Scan for the cell matching the given text and deliver its [X, Y] coordinate at center. 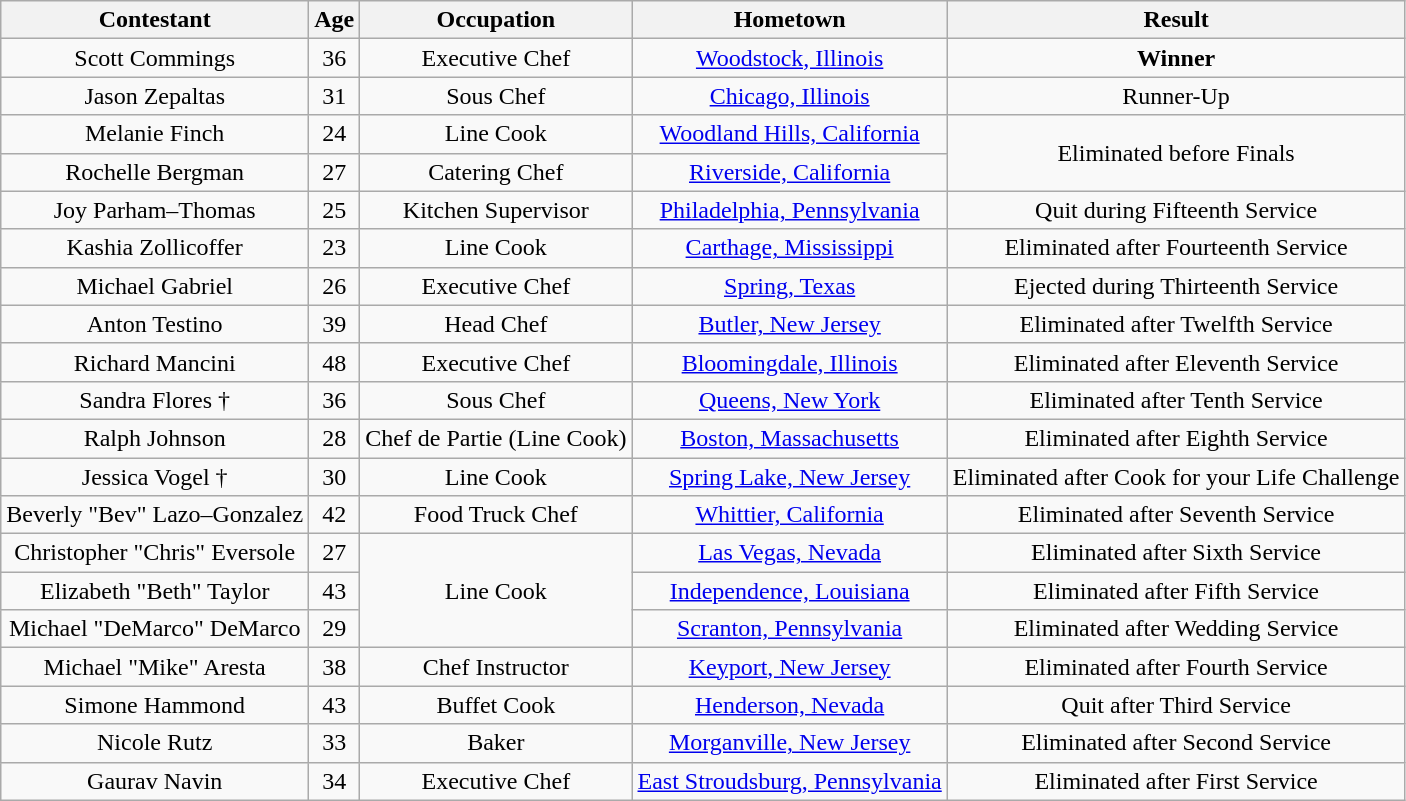
30 [334, 477]
Simone Hammond [155, 705]
42 [334, 515]
Morganville, New Jersey [790, 743]
Runner-Up [1176, 96]
Ejected during Thirteenth Service [1176, 286]
Kitchen Supervisor [496, 210]
Gaurav Navin [155, 781]
Independence, Louisiana [790, 591]
Queens, New York [790, 400]
28 [334, 438]
38 [334, 667]
Christopher "Chris" Eversole [155, 553]
Hometown [790, 20]
33 [334, 743]
Chicago, Illinois [790, 96]
Winner [1176, 58]
Las Vegas, Nevada [790, 553]
Catering Chef [496, 172]
Michael Gabriel [155, 286]
Eliminated after Eighth Service [1176, 438]
Food Truck Chef [496, 515]
Carthage, Mississippi [790, 248]
Michael "DeMarco" DeMarco [155, 629]
39 [334, 324]
Eliminated after Tenth Service [1176, 400]
Eliminated after Eleventh Service [1176, 362]
26 [334, 286]
Eliminated after Cook for your Life Challenge [1176, 477]
25 [334, 210]
Scranton, Pennsylvania [790, 629]
Riverside, California [790, 172]
Michael "Mike" Aresta [155, 667]
Result [1176, 20]
Eliminated after Wedding Service [1176, 629]
Jason Zepaltas [155, 96]
Rochelle Bergman [155, 172]
Elizabeth "Beth" Taylor [155, 591]
Eliminated after Seventh Service [1176, 515]
Eliminated before Finals [1176, 153]
Anton Testino [155, 324]
Eliminated after Twelfth Service [1176, 324]
Nicole Rutz [155, 743]
Scott Commings [155, 58]
Beverly "Bev" Lazo–Gonzalez [155, 515]
Whittier, California [790, 515]
Joy Parham–Thomas [155, 210]
31 [334, 96]
Contestant [155, 20]
Woodland Hills, California [790, 134]
Melanie Finch [155, 134]
34 [334, 781]
Richard Mancini [155, 362]
Chef Instructor [496, 667]
Eliminated after First Service [1176, 781]
Eliminated after Fifth Service [1176, 591]
Butler, New Jersey [790, 324]
23 [334, 248]
Chef de Partie (Line Cook) [496, 438]
Eliminated after Fourth Service [1176, 667]
Head Chef [496, 324]
Spring Lake, New Jersey [790, 477]
Bloomingdale, Illinois [790, 362]
Henderson, Nevada [790, 705]
Philadelphia, Pennsylvania [790, 210]
Kashia Zollicoffer [155, 248]
Quit after Third Service [1176, 705]
Woodstock, Illinois [790, 58]
Age [334, 20]
Boston, Massachusetts [790, 438]
Eliminated after Sixth Service [1176, 553]
Sandra Flores † [155, 400]
Ralph Johnson [155, 438]
29 [334, 629]
Spring, Texas [790, 286]
Eliminated after Second Service [1176, 743]
48 [334, 362]
Baker [496, 743]
24 [334, 134]
Occupation [496, 20]
Keyport, New Jersey [790, 667]
Eliminated after Fourteenth Service [1176, 248]
Buffet Cook [496, 705]
Quit during Fifteenth Service [1176, 210]
Jessica Vogel † [155, 477]
East Stroudsburg, Pennsylvania [790, 781]
